Determine the (X, Y) coordinate at the center of the cell enclosing the given text.  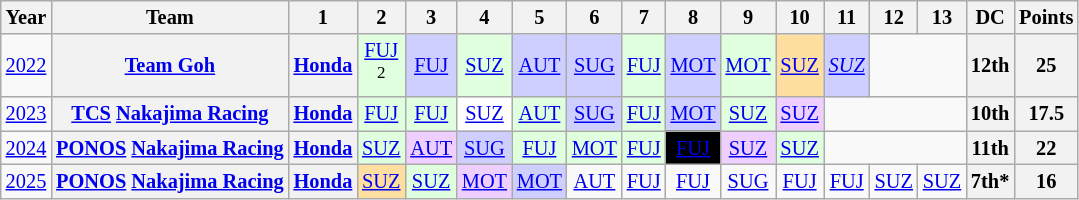
2025 (26, 181)
7th* (990, 181)
1 (324, 17)
5 (540, 17)
22 (1046, 148)
10 (800, 17)
11th (990, 148)
17.5 (1046, 114)
3 (431, 17)
2024 (26, 148)
6 (594, 17)
Team Goh (170, 66)
8 (694, 17)
10th (990, 114)
16 (1046, 181)
Year (26, 17)
2 (381, 17)
11 (847, 17)
13 (942, 17)
25 (1046, 66)
TCS Nakajima Racing (170, 114)
Team (170, 17)
FUJ2 (381, 66)
12th (990, 66)
9 (748, 17)
2023 (26, 114)
DC (990, 17)
4 (484, 17)
12 (894, 17)
2022 (26, 66)
7 (644, 17)
Points (1046, 17)
